Return the [x, y] coordinate for the center point of the cell that contains the specified text.  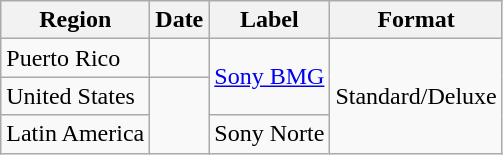
Date [180, 20]
Standard/Deluxe [416, 96]
Region [76, 20]
Sony BMG [270, 77]
Latin America [76, 134]
Sony Norte [270, 134]
Format [416, 20]
United States [76, 96]
Label [270, 20]
Puerto Rico [76, 58]
